From the cell containing the given text, extract its center point as [X, Y] coordinate. 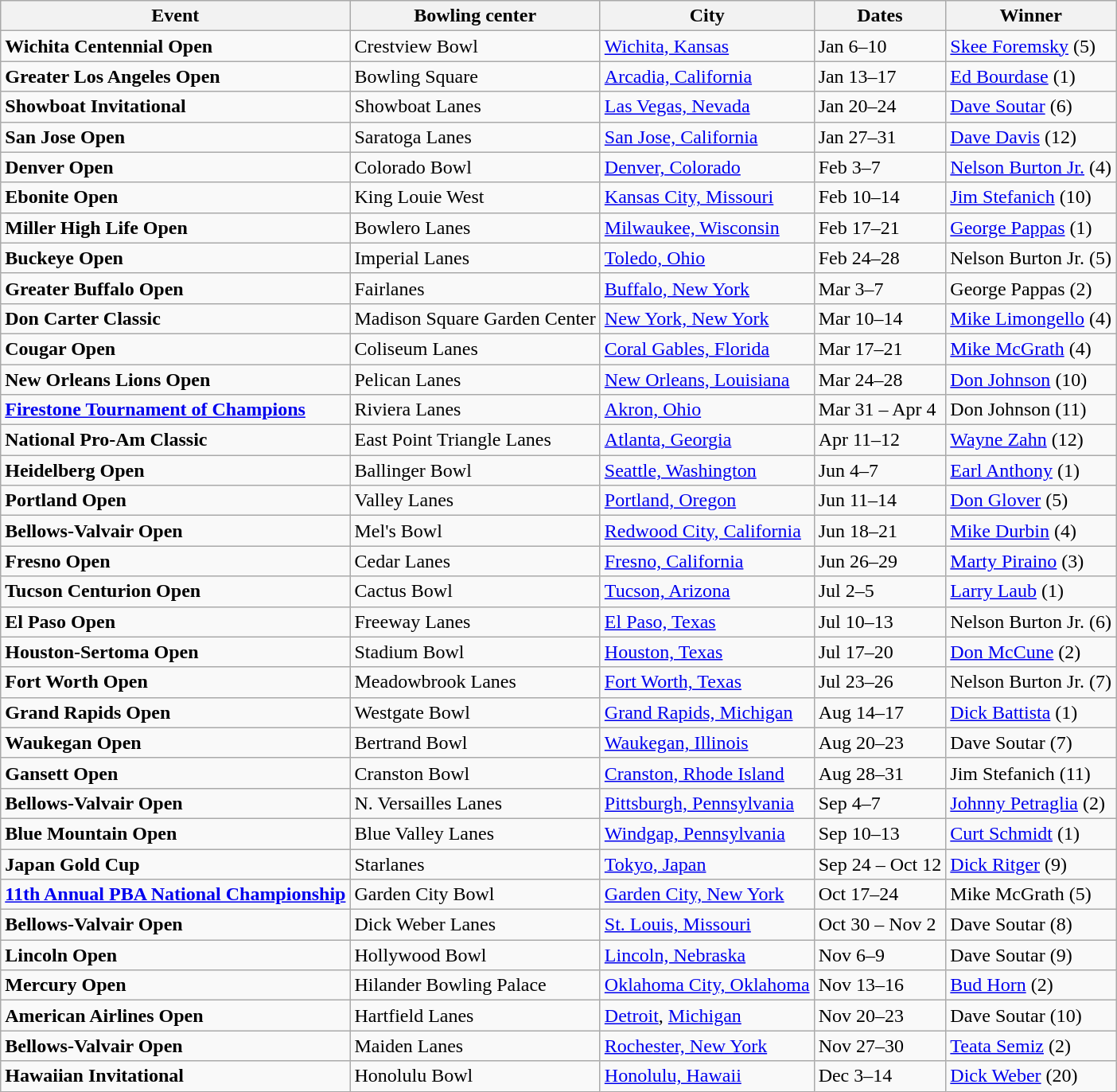
Cedar Lanes [475, 561]
11th Annual PBA National Championship [175, 895]
Mercury Open [175, 985]
Windgap, Pennsylvania [706, 833]
Imperial Lanes [475, 258]
Buffalo, New York [706, 288]
Ed Bourdase (1) [1031, 76]
Honolulu, Hawaii [706, 1076]
Miller High Life Open [175, 228]
Greater Buffalo Open [175, 288]
Dec 3–14 [880, 1076]
Nelson Burton Jr. (4) [1031, 167]
Fresno, California [706, 561]
Don Johnson (11) [1031, 410]
Feb 24–28 [880, 258]
Dave Soutar (7) [1031, 743]
Rochester, New York [706, 1046]
Oklahoma City, Oklahoma [706, 985]
Cactus Bowl [475, 591]
Ebonite Open [175, 197]
Portland Open [175, 501]
Jan 6–10 [880, 46]
Hilander Bowling Palace [475, 985]
Houston-Sertoma Open [175, 652]
San Jose, California [706, 137]
Atlanta, Georgia [706, 440]
Don McCune (2) [1031, 652]
Pittsburgh, Pennsylvania [706, 803]
Dick Battista (1) [1031, 712]
Bowling center [475, 16]
Pelican Lanes [475, 380]
Nelson Burton Jr. (5) [1031, 258]
Milwaukee, Wisconsin [706, 228]
Riviera Lanes [475, 410]
Crestview Bowl [475, 46]
Garden City Bowl [475, 895]
George Pappas (2) [1031, 288]
Nov 27–30 [880, 1046]
Wichita Centennial Open [175, 46]
Seattle, Washington [706, 470]
Sep 24 – Oct 12 [880, 864]
Wichita, Kansas [706, 46]
National Pro-Am Classic [175, 440]
New Orleans Lions Open [175, 380]
Skee Foremsky (5) [1031, 46]
Jun 11–14 [880, 501]
Cranston Bowl [475, 773]
Nelson Burton Jr. (6) [1031, 622]
Hollywood Bowl [475, 955]
Apr 11–12 [880, 440]
Dates [880, 16]
Mar 24–28 [880, 380]
Heidelberg Open [175, 470]
Madison Square Garden Center [475, 318]
Mike McGrath (4) [1031, 349]
Oct 30 – Nov 2 [880, 925]
Akron, Ohio [706, 410]
Dick Weber (20) [1031, 1076]
Wayne Zahn (12) [1031, 440]
Aug 28–31 [880, 773]
Portland, Oregon [706, 501]
Jim Stefanich (10) [1031, 197]
Las Vegas, Nevada [706, 107]
Feb 10–14 [880, 197]
Maiden Lanes [475, 1046]
Grand Rapids Open [175, 712]
Bowlero Lanes [475, 228]
Event [175, 16]
Showboat Lanes [475, 107]
Winner [1031, 16]
Mar 10–14 [880, 318]
Tucson, Arizona [706, 591]
Mel's Bowl [475, 531]
Mar 31 – Apr 4 [880, 410]
Jan 20–24 [880, 107]
Freeway Lanes [475, 622]
Grand Rapids, Michigan [706, 712]
Denver Open [175, 167]
Jul 23–26 [880, 682]
Jun 18–21 [880, 531]
Fort Worth Open [175, 682]
Blue Valley Lanes [475, 833]
Mar 17–21 [880, 349]
Honolulu Bowl [475, 1076]
Feb 3–7 [880, 167]
Johnny Petraglia (2) [1031, 803]
Valley Lanes [475, 501]
Kansas City, Missouri [706, 197]
El Paso Open [175, 622]
Waukegan Open [175, 743]
Arcadia, California [706, 76]
American Airlines Open [175, 1016]
Greater Los Angeles Open [175, 76]
Dave Soutar (9) [1031, 955]
Aug 20–23 [880, 743]
Blue Mountain Open [175, 833]
Dave Soutar (6) [1031, 107]
Sep 10–13 [880, 833]
Garden City, New York [706, 895]
Houston, Texas [706, 652]
Jun 26–29 [880, 561]
Denver, Colorado [706, 167]
Redwood City, California [706, 531]
Stadium Bowl [475, 652]
Bertrand Bowl [475, 743]
Meadowbrook Lanes [475, 682]
Mike McGrath (5) [1031, 895]
Westgate Bowl [475, 712]
Jan 13–17 [880, 76]
Cranston, Rhode Island [706, 773]
Fairlanes [475, 288]
Dave Soutar (8) [1031, 925]
Don Glover (5) [1031, 501]
George Pappas (1) [1031, 228]
Lincoln Open [175, 955]
Aug 14–17 [880, 712]
Fresno Open [175, 561]
Cougar Open [175, 349]
San Jose Open [175, 137]
Detroit, Michigan [706, 1016]
Don Johnson (10) [1031, 380]
City [706, 16]
New York, New York [706, 318]
Buckeye Open [175, 258]
Dick Weber Lanes [475, 925]
Saratoga Lanes [475, 137]
Mar 3–7 [880, 288]
Bowling Square [475, 76]
Mike Limongello (4) [1031, 318]
Hartfield Lanes [475, 1016]
Jan 27–31 [880, 137]
Coral Gables, Florida [706, 349]
Coliseum Lanes [475, 349]
Bud Horn (2) [1031, 985]
Lincoln, Nebraska [706, 955]
Earl Anthony (1) [1031, 470]
Fort Worth, Texas [706, 682]
Starlanes [475, 864]
Firestone Tournament of Champions [175, 410]
Jun 4–7 [880, 470]
East Point Triangle Lanes [475, 440]
Gansett Open [175, 773]
Colorado Bowl [475, 167]
El Paso, Texas [706, 622]
N. Versailles Lanes [475, 803]
Nov 6–9 [880, 955]
Teata Semiz (2) [1031, 1046]
Mike Durbin (4) [1031, 531]
Oct 17–24 [880, 895]
Sep 4–7 [880, 803]
Curt Schmidt (1) [1031, 833]
Feb 17–21 [880, 228]
Hawaiian Invitational [175, 1076]
Nelson Burton Jr. (7) [1031, 682]
Dave Davis (12) [1031, 137]
Don Carter Classic [175, 318]
Tucson Centurion Open [175, 591]
Toledo, Ohio [706, 258]
Jul 17–20 [880, 652]
Jul 2–5 [880, 591]
Nov 20–23 [880, 1016]
Showboat Invitational [175, 107]
Waukegan, Illinois [706, 743]
Jul 10–13 [880, 622]
Dick Ritger (9) [1031, 864]
New Orleans, Louisiana [706, 380]
St. Louis, Missouri [706, 925]
Dave Soutar (10) [1031, 1016]
Ballinger Bowl [475, 470]
King Louie West [475, 197]
Larry Laub (1) [1031, 591]
Tokyo, Japan [706, 864]
Jim Stefanich (11) [1031, 773]
Japan Gold Cup [175, 864]
Marty Piraino (3) [1031, 561]
Nov 13–16 [880, 985]
